Search for the cell housing the specified text and yield its [x, y] center coordinate. 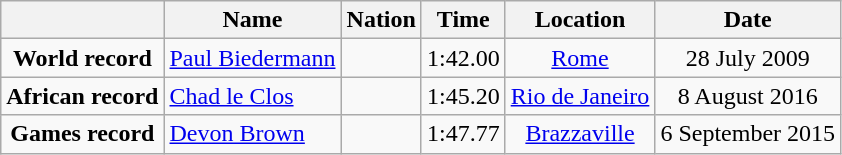
African record [82, 96]
1:47.77 [463, 134]
Rio de Janeiro [580, 96]
Chad le Clos [252, 96]
Name [252, 20]
Games record [82, 134]
Nation [381, 20]
6 September 2015 [748, 134]
1:42.00 [463, 58]
Devon Brown [252, 134]
World record [82, 58]
Rome [580, 58]
Date [748, 20]
Brazzaville [580, 134]
Location [580, 20]
Time [463, 20]
8 August 2016 [748, 96]
1:45.20 [463, 96]
Paul Biedermann [252, 58]
28 July 2009 [748, 58]
